From the cell containing the given text, extract its center point as [X, Y] coordinate. 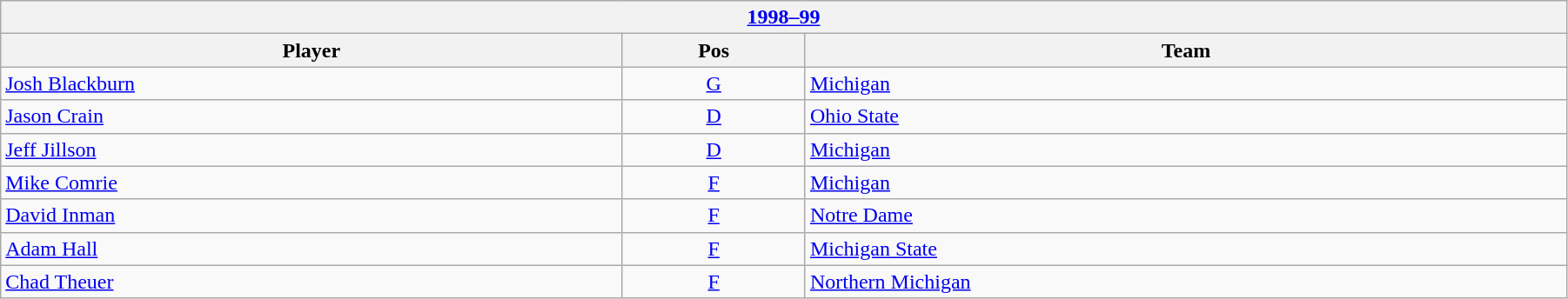
Player [312, 50]
Jason Crain [312, 116]
G [714, 83]
Adam Hall [312, 249]
Northern Michigan [1185, 282]
David Inman [312, 216]
Team [1185, 50]
Notre Dame [1185, 216]
Jeff Jillson [312, 149]
Chad Theuer [312, 282]
1998–99 [784, 17]
Josh Blackburn [312, 83]
Mike Comrie [312, 183]
Pos [714, 50]
Ohio State [1185, 116]
Michigan State [1185, 249]
